Scan for the cell matching the given text and deliver its [X, Y] coordinate at center. 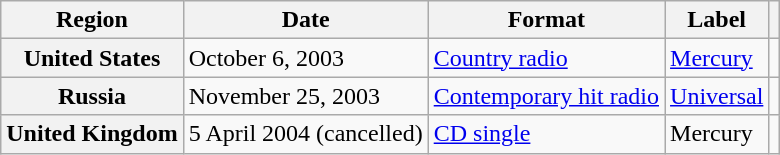
CD single [546, 134]
United States [92, 58]
Russia [92, 96]
Format [546, 20]
5 April 2004 (cancelled) [306, 134]
November 25, 2003 [306, 96]
Label [717, 20]
Country radio [546, 58]
United Kingdom [92, 134]
Universal [717, 96]
Date [306, 20]
Contemporary hit radio [546, 96]
October 6, 2003 [306, 58]
Region [92, 20]
